Detect which cell encompasses the target text, then output its [x, y] center coordinate. 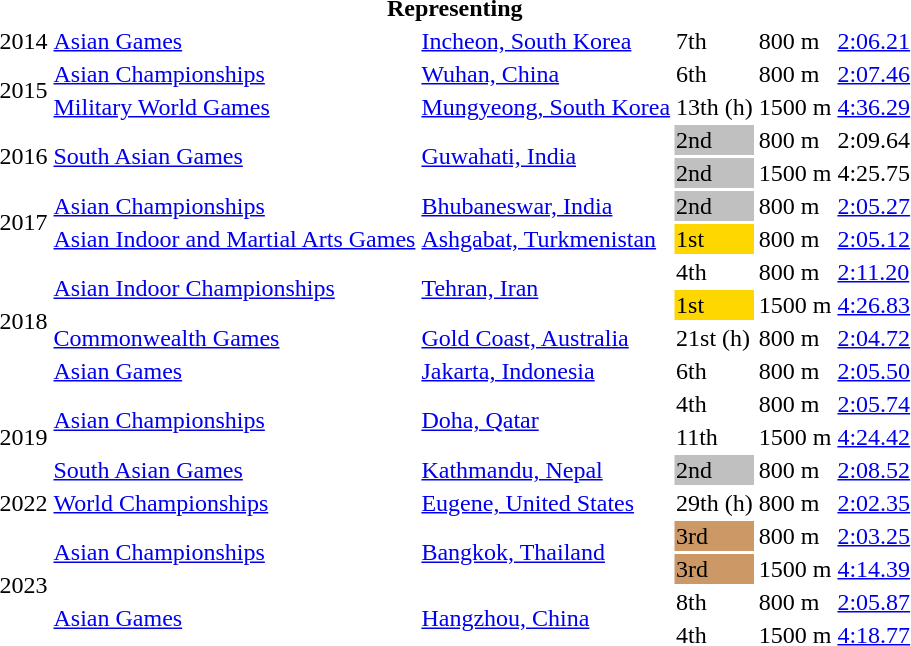
Mungyeong, South Korea [546, 107]
Guwahati, India [546, 156]
Gold Coast, Australia [546, 338]
World Championships [234, 503]
Eugene, United States [546, 503]
Tehran, Iran [546, 288]
8th [715, 602]
Asian Indoor and Martial Arts Games [234, 239]
Jakarta, Indonesia [546, 371]
Commonwealth Games [234, 338]
Wuhan, China [546, 74]
11th [715, 437]
Kathmandu, Nepal [546, 470]
7th [715, 41]
Asian Indoor Championships [234, 288]
Bhubaneswar, India [546, 206]
21st (h) [715, 338]
Bangkok, Thailand [546, 552]
13th (h) [715, 107]
Ashgabat, Turkmenistan [546, 239]
29th (h) [715, 503]
Doha, Qatar [546, 420]
Military World Games [234, 107]
Incheon, South Korea [546, 41]
